Return the (X, Y) coordinate for the center point of the cell that contains the specified text.  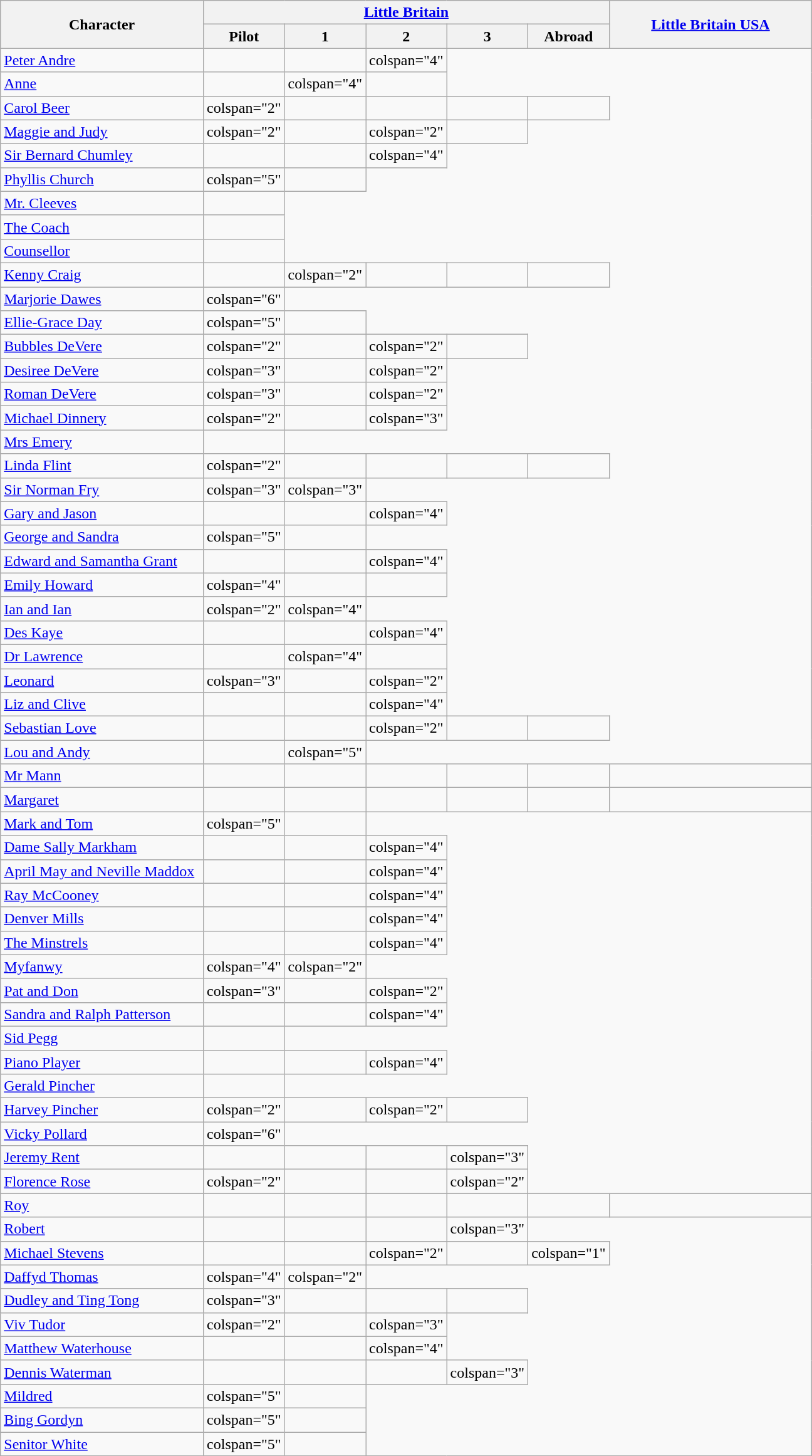
Carol Beer (102, 108)
Sandra and Ralph Patterson (102, 1014)
Liz and Clive (102, 704)
Gary and Jason (102, 513)
Dudley and Ting Tong (102, 1301)
The Minstrels (102, 943)
Mark and Tom (102, 824)
Linda Flint (102, 466)
Ian and Ian (102, 609)
Michael Dinnery (102, 418)
Sir Bernard Chumley (102, 155)
Daffyd Thomas (102, 1277)
Counsellor (102, 251)
3 (487, 36)
Marjorie Dawes (102, 299)
Leonard (102, 680)
Phyllis Church (102, 179)
Dennis Waterman (102, 1372)
Piano Player (102, 1062)
Little Britain (407, 13)
Dame Sally Markham (102, 847)
Peter Andre (102, 60)
Florence Rose (102, 1181)
Edward and Samantha Grant (102, 561)
Sebastian Love (102, 728)
Myfanwy (102, 966)
Des Kaye (102, 632)
George and Sandra (102, 537)
Maggie and Judy (102, 132)
Mr Mann (102, 776)
Character (102, 24)
Roman DeVere (102, 394)
Viv Tudor (102, 1324)
Ellie-Grace Day (102, 323)
Harvey Pincher (102, 1110)
2 (407, 36)
1 (325, 36)
Sid Pegg (102, 1038)
Michael Stevens (102, 1253)
Bing Gordyn (102, 1420)
Kenny Craig (102, 275)
April May and Neville Maddox (102, 871)
colspan="1" (569, 1253)
Abroad (569, 36)
Emily Howard (102, 585)
Pat and Don (102, 990)
Sir Norman Fry (102, 490)
Pilot (244, 36)
The Coach (102, 227)
Robert (102, 1229)
Matthew Waterhouse (102, 1348)
Dr Lawrence (102, 656)
Desiree DeVere (102, 370)
Margaret (102, 800)
Anne (102, 84)
Little Britain USA (710, 24)
Lou and Andy (102, 752)
Bubbles DeVere (102, 347)
Roy (102, 1205)
Jeremy Rent (102, 1158)
Denver Mills (102, 919)
Gerald Pincher (102, 1086)
Ray McCooney (102, 895)
Vicky Pollard (102, 1134)
Mildred (102, 1396)
Senitor White (102, 1443)
Mrs Emery (102, 442)
Mr. Cleeves (102, 203)
